Provide the (X, Y) coordinate of the cell's center where the given text is located.  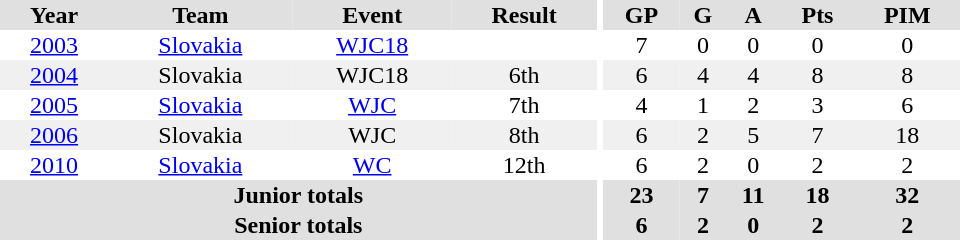
GP (642, 15)
2003 (54, 45)
Pts (817, 15)
G (703, 15)
6th (524, 75)
PIM (908, 15)
Year (54, 15)
11 (753, 195)
Senior totals (298, 225)
WC (372, 165)
2005 (54, 105)
8th (524, 135)
Team (200, 15)
Junior totals (298, 195)
7th (524, 105)
2010 (54, 165)
2006 (54, 135)
Event (372, 15)
32 (908, 195)
5 (753, 135)
2004 (54, 75)
3 (817, 105)
Result (524, 15)
12th (524, 165)
A (753, 15)
1 (703, 105)
23 (642, 195)
